Detect which cell encompasses the target text, then output its (x, y) center coordinate. 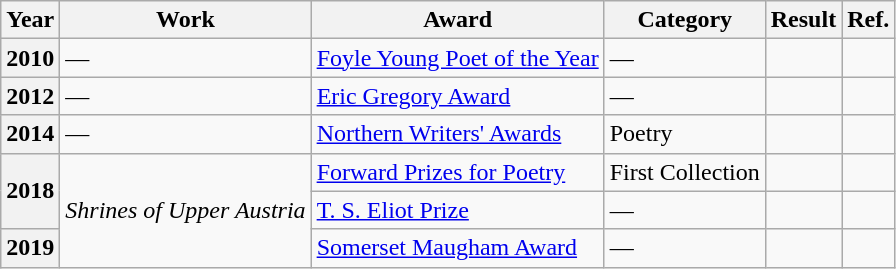
2018 (30, 191)
Award (458, 20)
Foyle Young Poet of the Year (458, 58)
Northern Writers' Awards (458, 134)
2014 (30, 134)
Somerset Maugham Award (458, 248)
2010 (30, 58)
Eric Gregory Award (458, 96)
Ref. (868, 20)
Category (684, 20)
T. S. Eliot Prize (458, 210)
Result (803, 20)
Shrines of Upper Austria (186, 210)
Forward Prizes for Poetry (458, 172)
2019 (30, 248)
Work (186, 20)
Year (30, 20)
2012 (30, 96)
Poetry (684, 134)
First Collection (684, 172)
